Identify which cell holds the provided text, then report its [x, y] central coordinate. 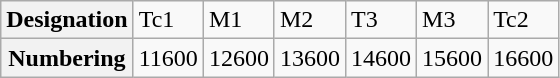
15600 [452, 58]
14600 [380, 58]
Numbering [67, 58]
Tc2 [524, 20]
13600 [310, 58]
M1 [238, 20]
M3 [452, 20]
12600 [238, 58]
11600 [168, 58]
M2 [310, 20]
Tc1 [168, 20]
Designation [67, 20]
16600 [524, 58]
T3 [380, 20]
